Return the (x, y) coordinate for the center point of the cell that contains the specified text.  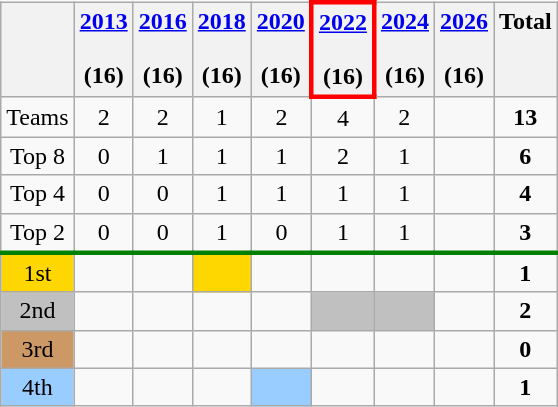
Teams (38, 117)
2016 (16) (162, 50)
13 (526, 117)
2026 (16) (464, 50)
2020 (16) (282, 50)
1st (38, 273)
Top 4 (38, 194)
2022 (16) (343, 50)
2013 (16) (104, 50)
Total (526, 50)
3 (526, 233)
Top 2 (38, 233)
2018 (16) (222, 50)
2024 (16) (404, 50)
2nd (38, 311)
Top 8 (38, 156)
3rd (38, 349)
6 (526, 156)
4th (38, 387)
